Locate the cell with the specified text and output its (x, y) center coordinate. 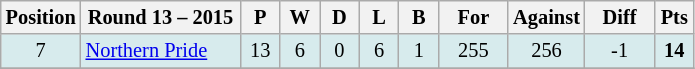
Position (41, 17)
7 (41, 51)
W (300, 17)
Against (546, 17)
13 (260, 51)
L (379, 17)
Pts (674, 17)
For (474, 17)
14 (674, 51)
D (340, 17)
P (260, 17)
Round 13 – 2015 (161, 17)
B (419, 17)
-1 (620, 51)
Northern Pride (161, 51)
255 (474, 51)
256 (546, 51)
1 (419, 51)
0 (340, 51)
Diff (620, 17)
